From the cell containing the given text, extract its center point as (x, y) coordinate. 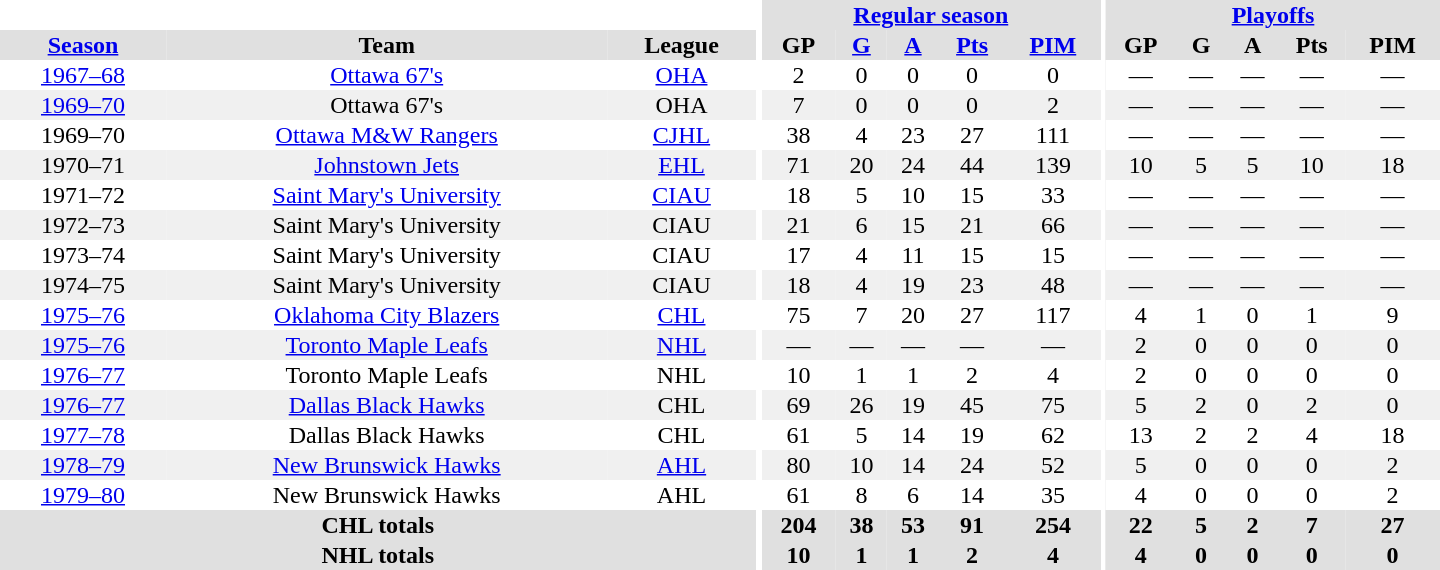
117 (1054, 315)
1967–68 (83, 75)
CHL totals (378, 525)
Season (83, 45)
52 (1054, 465)
EHL (681, 165)
League (681, 45)
1978–79 (83, 465)
Ottawa M&W Rangers (386, 135)
80 (798, 465)
Oklahoma City Blazers (386, 315)
CJHL (681, 135)
11 (913, 255)
9 (1392, 315)
1970–71 (83, 165)
44 (972, 165)
35 (1054, 495)
62 (1054, 435)
22 (1140, 525)
8 (862, 495)
1972–73 (83, 225)
45 (972, 405)
1977–78 (83, 435)
71 (798, 165)
204 (798, 525)
Playoffs (1273, 15)
69 (798, 405)
Johnstown Jets (386, 165)
1974–75 (83, 285)
Regular season (930, 15)
Team (386, 45)
48 (1054, 285)
91 (972, 525)
NHL totals (378, 555)
1971–72 (83, 195)
13 (1140, 435)
254 (1054, 525)
53 (913, 525)
17 (798, 255)
139 (1054, 165)
33 (1054, 195)
26 (862, 405)
1979–80 (83, 495)
111 (1054, 135)
66 (1054, 225)
1973–74 (83, 255)
